Pinpoint the cell where the given text exists, returning its [X, Y] midpoint coordinate. 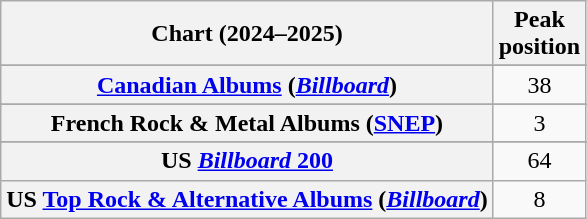
38 [539, 85]
Canadian Albums (Billboard) [247, 85]
Peakposition [539, 34]
Chart (2024–2025) [247, 34]
64 [539, 161]
3 [539, 123]
8 [539, 199]
US Top Rock & Alternative Albums (Billboard) [247, 199]
French Rock & Metal Albums (SNEP) [247, 123]
US Billboard 200 [247, 161]
